Capture the cell that displays the provided text and extract its (x, y) central coordinate. 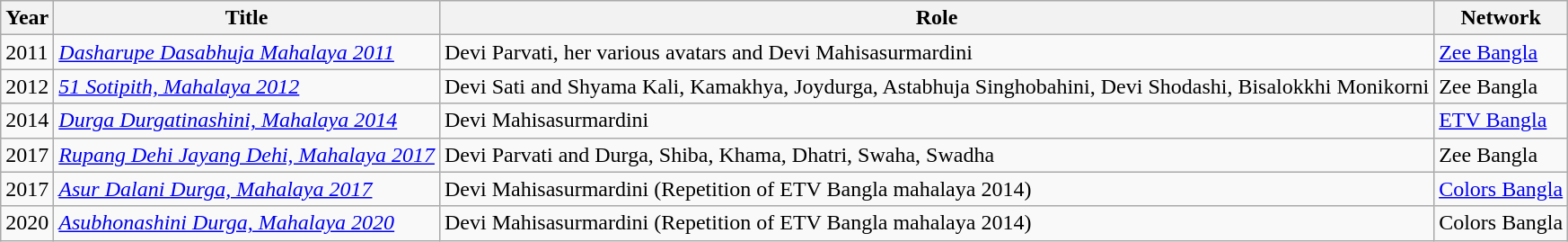
Devi Sati and Shyama Kali, Kamakhya, Joydurga, Astabhuja Singhobahini, Devi Shodashi, Bisalokkhi Monikorni (936, 86)
Role (936, 18)
Asubhonashini Durga, Mahalaya 2020 (247, 223)
2011 (27, 52)
51 Sotipith, Mahalaya 2012 (247, 86)
Year (27, 18)
Devi Parvati, her various avatars and Devi Mahisasurmardini (936, 52)
2012 (27, 86)
2014 (27, 121)
Durga Durgatinashini, Mahalaya 2014 (247, 121)
Devi Mahisasurmardini (936, 121)
Devi Parvati and Durga, Shiba, Khama, Dhatri, Swaha, Swadha (936, 155)
Network (1502, 18)
Dasharupe Dasabhuja Mahalaya 2011 (247, 52)
ETV Bangla (1502, 121)
Asur Dalani Durga, Mahalaya 2017 (247, 189)
Title (247, 18)
Rupang Dehi Jayang Dehi, Mahalaya 2017 (247, 155)
2020 (27, 223)
